Pinpoint the cell where the given text exists, returning its (X, Y) midpoint coordinate. 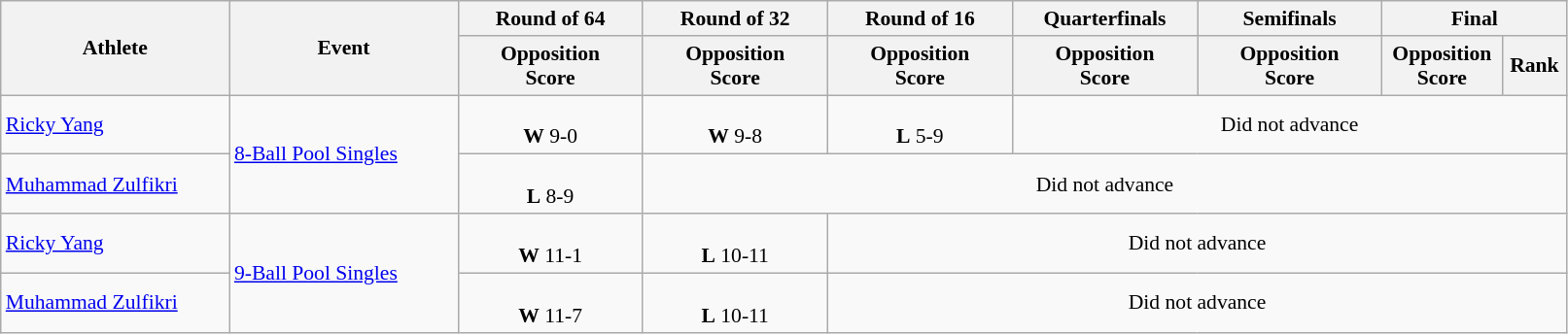
Quarterfinals (1104, 18)
Rank (1534, 66)
W 11-7 (550, 303)
W 9-8 (735, 124)
W 9-0 (550, 124)
Event (344, 49)
Round of 64 (550, 18)
Athlete (115, 49)
W 11-1 (550, 243)
9-Ball Pool Singles (344, 273)
Semifinals (1290, 18)
Final (1475, 18)
Round of 16 (920, 18)
L 8-9 (550, 184)
L 5-9 (920, 124)
Round of 32 (735, 18)
8-Ball Pool Singles (344, 154)
